Detect which cell encompasses the target text, then output its [X, Y] center coordinate. 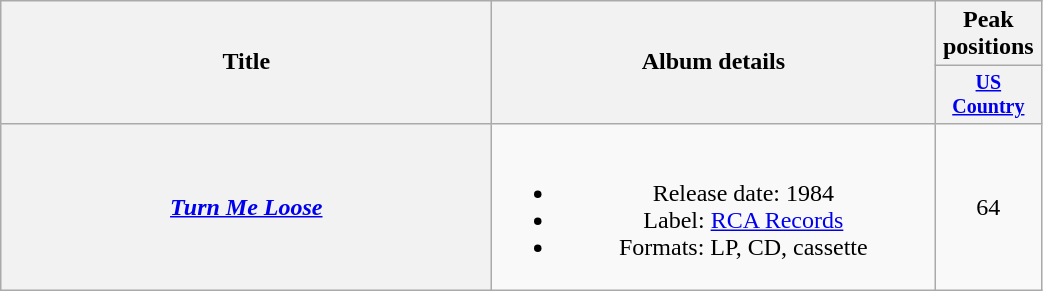
US Country [988, 94]
Album details [714, 62]
Release date: 1984Label: RCA RecordsFormats: LP, CD, cassette [714, 206]
Turn Me Loose [246, 206]
Title [246, 62]
Peakpositions [988, 34]
64 [988, 206]
